Extract the (X, Y) coordinate from the center of the cell holding the provided text.  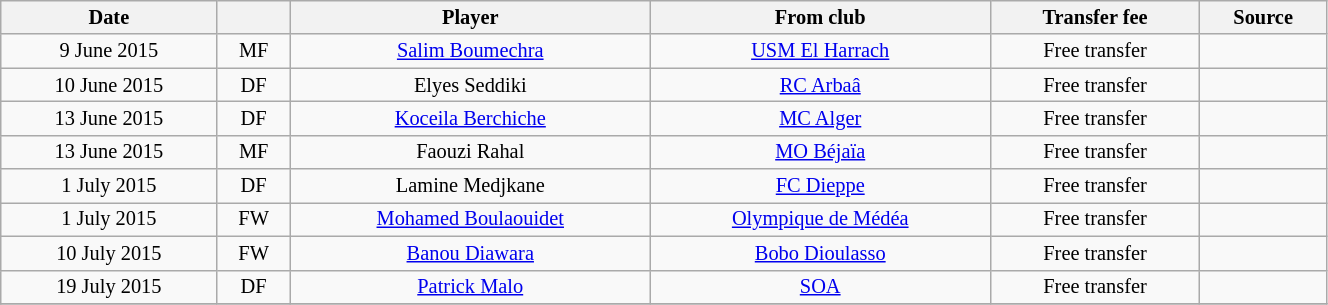
FC Dieppe (820, 186)
Lamine Medjkane (470, 186)
Date (109, 17)
Olympique de Médéa (820, 219)
From club (820, 17)
MC Alger (820, 118)
10 July 2015 (109, 253)
USM El Harrach (820, 51)
Transfer fee (1095, 17)
MO Béjaïa (820, 152)
Salim Boumechra (470, 51)
RC Arbaâ (820, 85)
Koceila Berchiche (470, 118)
Player (470, 17)
Mohamed Boulaouidet (470, 219)
Banou Diawara (470, 253)
10 June 2015 (109, 85)
Elyes Seddiki (470, 85)
SOA (820, 287)
Source (1264, 17)
9 June 2015 (109, 51)
Faouzi Rahal (470, 152)
19 July 2015 (109, 287)
Bobo Dioulasso (820, 253)
Patrick Malo (470, 287)
